Capture the cell that displays the provided text and extract its (x, y) central coordinate. 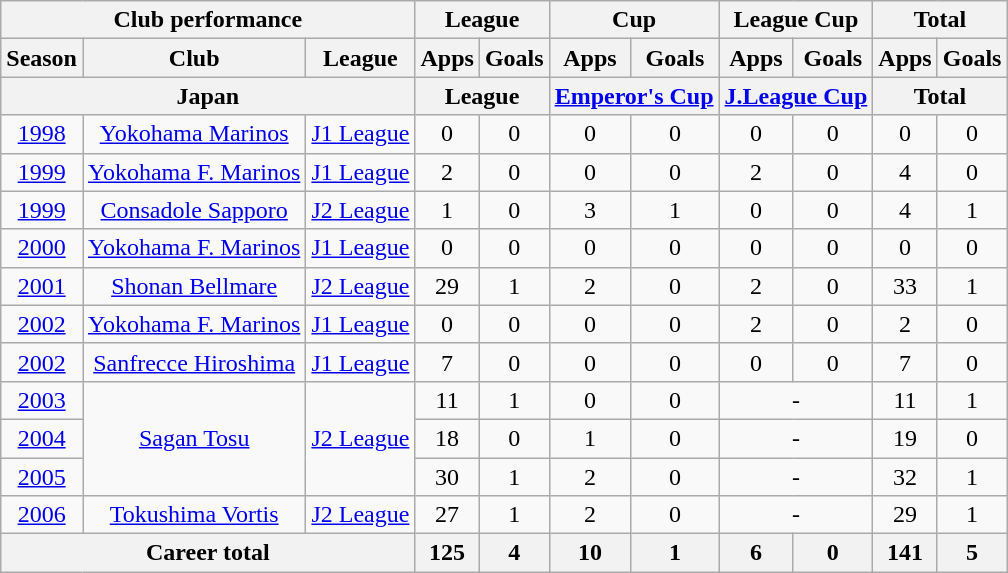
League Cup (796, 20)
10 (590, 553)
Career total (208, 553)
33 (905, 286)
2005 (42, 477)
3 (590, 210)
2006 (42, 515)
Emperor's Cup (634, 96)
2003 (42, 400)
Yokohama Marinos (194, 134)
Cup (634, 20)
Sanfrecce Hiroshima (194, 362)
J.League Cup (796, 96)
27 (447, 515)
2004 (42, 438)
6 (756, 553)
Club performance (208, 20)
1998 (42, 134)
Sagan Tosu (194, 438)
2000 (42, 248)
32 (905, 477)
Season (42, 58)
Shonan Bellmare (194, 286)
Japan (208, 96)
141 (905, 553)
18 (447, 438)
19 (905, 438)
2001 (42, 286)
30 (447, 477)
5 (972, 553)
Tokushima Vortis (194, 515)
125 (447, 553)
Consadole Sapporo (194, 210)
Club (194, 58)
